Pinpoint the cell where the given text exists, returning its [X, Y] midpoint coordinate. 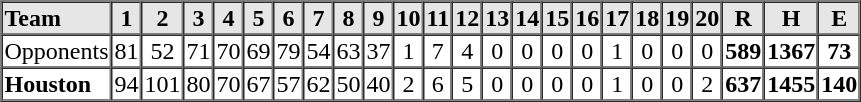
8 [348, 18]
69 [258, 50]
1367 [791, 50]
80 [198, 84]
37 [378, 50]
81 [126, 50]
71 [198, 50]
52 [162, 50]
10 [408, 18]
63 [348, 50]
19 [677, 18]
54 [318, 50]
R [743, 18]
17 [617, 18]
Team [57, 18]
589 [743, 50]
1455 [791, 84]
40 [378, 84]
140 [839, 84]
637 [743, 84]
16 [587, 18]
Houston [57, 84]
94 [126, 84]
79 [288, 50]
9 [378, 18]
13 [497, 18]
12 [467, 18]
20 [707, 18]
11 [438, 18]
14 [527, 18]
18 [647, 18]
73 [839, 50]
15 [557, 18]
50 [348, 84]
E [839, 18]
H [791, 18]
3 [198, 18]
62 [318, 84]
57 [288, 84]
101 [162, 84]
67 [258, 84]
Opponents [57, 50]
